Provide the [X, Y] coordinate of the cell's center where the given text is located.  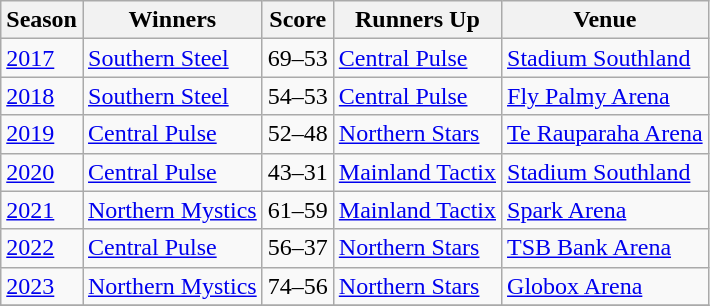
69–53 [298, 58]
Venue [606, 20]
2020 [42, 172]
2019 [42, 134]
Te Rauparaha Arena [606, 134]
2021 [42, 210]
Runners Up [417, 20]
43–31 [298, 172]
Spark Arena [606, 210]
Score [298, 20]
2017 [42, 58]
Fly Palmy Arena [606, 96]
TSB Bank Arena [606, 248]
Winners [172, 20]
2018 [42, 96]
56–37 [298, 248]
Globox Arena [606, 286]
2022 [42, 248]
Season [42, 20]
2023 [42, 286]
74–56 [298, 286]
61–59 [298, 210]
52–48 [298, 134]
54–53 [298, 96]
